Identify which cell holds the provided text, then report its (x, y) central coordinate. 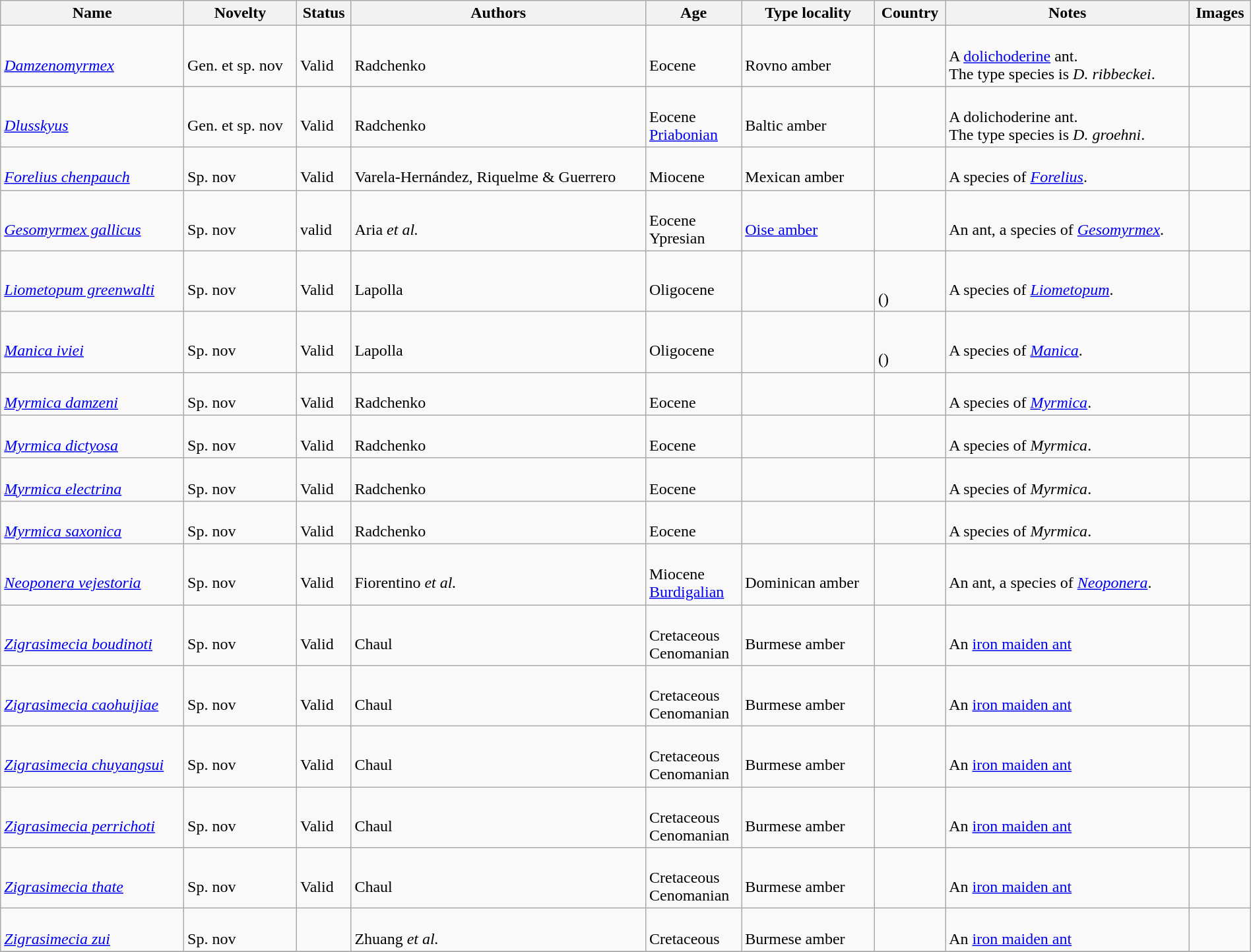
Myrmica electrina (92, 479)
Dominican amber (808, 574)
A dolichoderine ant. The type species is D. groehni. (1068, 117)
Images (1221, 13)
Liometopum greenwalti (92, 281)
Zigrasimecia boudinoti (92, 635)
Myrmica damzeni (92, 393)
Zigrasimecia zui (92, 930)
Zigrasimecia perrichoti (92, 817)
Myrmica saxonica (92, 523)
Novelty (240, 13)
Zhuang et al. (499, 930)
An ant, a species of Neoponera. (1068, 574)
EoceneYpresian (693, 220)
A species of Liometopum. (1068, 281)
A dolichoderine ant. The type species is D. ribbeckei. (1068, 56)
Age (693, 13)
Fiorentino et al. (499, 574)
Myrmica dictyosa (92, 437)
Neoponera vejestoria (92, 574)
An ant, a species of Gesomyrmex. (1068, 220)
Dlusskyus (92, 117)
Miocene (693, 169)
Damzenomyrmex (92, 56)
Name (92, 13)
A species of Forelius. (1068, 169)
Zigrasimecia chuyangsui (92, 757)
Baltic amber (808, 117)
Rovno amber (808, 56)
Gesomyrmex gallicus (92, 220)
A species of Manica. (1068, 342)
Mexican amber (808, 169)
Forelius chenpauch (92, 169)
Country (909, 13)
Type locality (808, 13)
Cretaceous (693, 930)
Aria et al. (499, 220)
valid (323, 220)
Oise amber (808, 220)
MioceneBurdigalian (693, 574)
Authors (499, 13)
Zigrasimecia thate (92, 878)
Zigrasimecia caohuijiae (92, 696)
Status (323, 13)
EocenePriabonian (693, 117)
Manica iviei (92, 342)
Varela-Hernández, Riquelme & Guerrero (499, 169)
Notes (1068, 13)
